Identify which cell holds the provided text, then report its (X, Y) central coordinate. 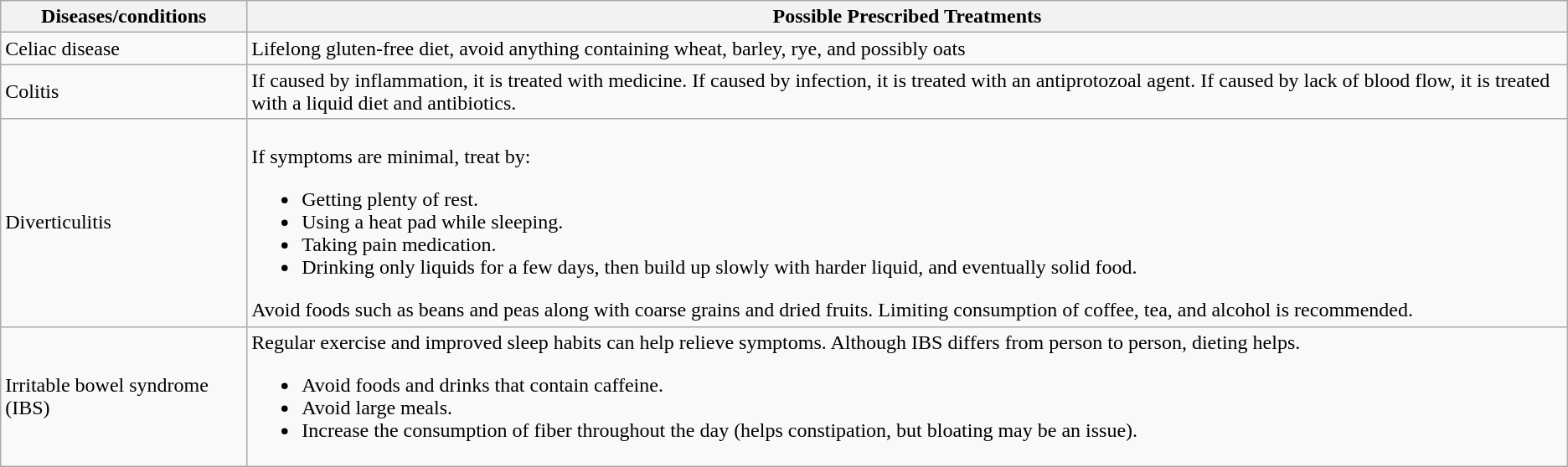
Diseases/conditions (124, 17)
Lifelong gluten-free diet, avoid anything containing wheat, barley, rye, and possibly oats (907, 49)
Diverticulitis (124, 223)
Possible Prescribed Treatments (907, 17)
Colitis (124, 92)
Irritable bowel syndrome (IBS) (124, 397)
Celiac disease (124, 49)
